Return (x, y) of the center of cell containing provided text 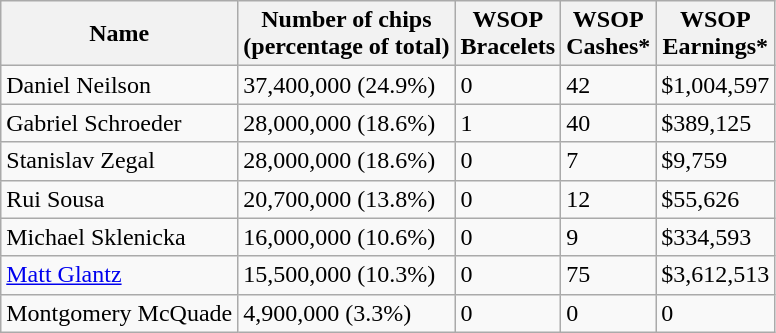
Matt Glantz (120, 275)
$389,125 (716, 123)
42 (608, 85)
75 (608, 275)
4,900,000 (3.3%) (346, 313)
WSOPEarnings* (716, 34)
40 (608, 123)
Stanislav Zegal (120, 161)
$55,626 (716, 199)
WSOPCashes* (608, 34)
Daniel Neilson (120, 85)
$334,593 (716, 237)
Rui Sousa (120, 199)
Name (120, 34)
Montgomery McQuade (120, 313)
16,000,000 (10.6%) (346, 237)
7 (608, 161)
20,700,000 (13.8%) (346, 199)
37,400,000 (24.9%) (346, 85)
$3,612,513 (716, 275)
Michael Sklenicka (120, 237)
1 (508, 123)
15,500,000 (10.3%) (346, 275)
$9,759 (716, 161)
9 (608, 237)
$1,004,597 (716, 85)
Number of chips(percentage of total) (346, 34)
12 (608, 199)
WSOPBracelets (508, 34)
Gabriel Schroeder (120, 123)
